Provide the (X, Y) coordinate of the cell's center where the given text is located.  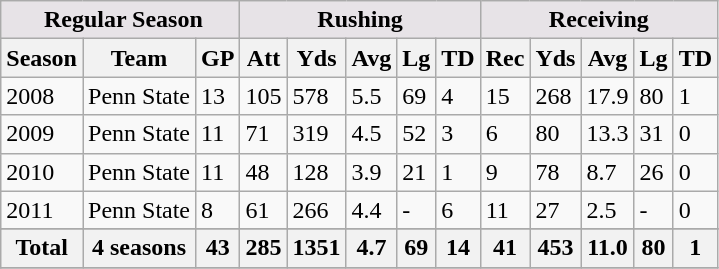
3 (458, 134)
4 (458, 96)
266 (316, 210)
2010 (42, 172)
Total (42, 248)
4.5 (372, 134)
41 (505, 248)
GP (218, 58)
128 (316, 172)
Team (138, 58)
Season (42, 58)
268 (556, 96)
5.5 (372, 96)
4.7 (372, 248)
78 (556, 172)
Receiving (598, 20)
8.7 (608, 172)
13.3 (608, 134)
11.0 (608, 248)
4 seasons (138, 248)
Regular Season (120, 20)
4.4 (372, 210)
285 (264, 248)
15 (505, 96)
2008 (42, 96)
2.5 (608, 210)
52 (416, 134)
17.9 (608, 96)
26 (654, 172)
71 (264, 134)
31 (654, 134)
14 (458, 248)
453 (556, 248)
2009 (42, 134)
21 (416, 172)
3.9 (372, 172)
2011 (42, 210)
Rec (505, 58)
27 (556, 210)
Att (264, 58)
319 (316, 134)
1351 (316, 248)
8 (218, 210)
61 (264, 210)
13 (218, 96)
43 (218, 248)
578 (316, 96)
Rushing (360, 20)
48 (264, 172)
9 (505, 172)
105 (264, 96)
